Scan for the cell matching the given text and deliver its [X, Y] coordinate at center. 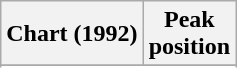
Chart (1992) [72, 34]
Peakposition [189, 34]
